Identify which cell holds the provided text, then report its (X, Y) central coordinate. 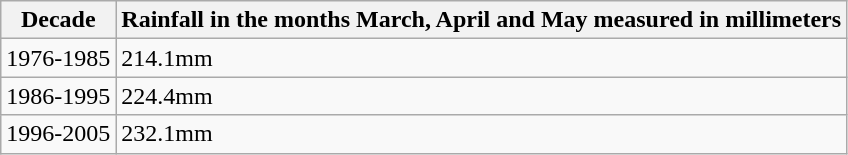
214.1mm (482, 58)
1976-1985 (58, 58)
Rainfall in the months March, April and May measured in millimeters (482, 20)
Decade (58, 20)
224.4mm (482, 96)
1986-1995 (58, 96)
1996-2005 (58, 134)
232.1mm (482, 134)
